Detect which cell encompasses the target text, then output its [x, y] center coordinate. 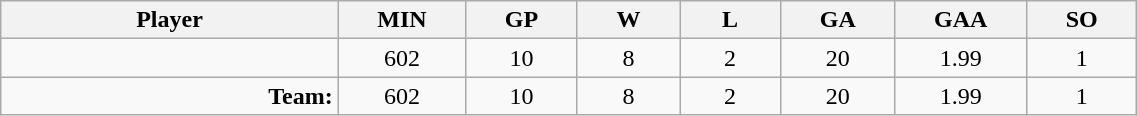
GA [838, 20]
Team: [170, 96]
MIN [402, 20]
L [730, 20]
W [628, 20]
Player [170, 20]
GAA [961, 20]
SO [1081, 20]
GP [522, 20]
